Output the [x, y] coordinate of the center of the cell containing the given text.  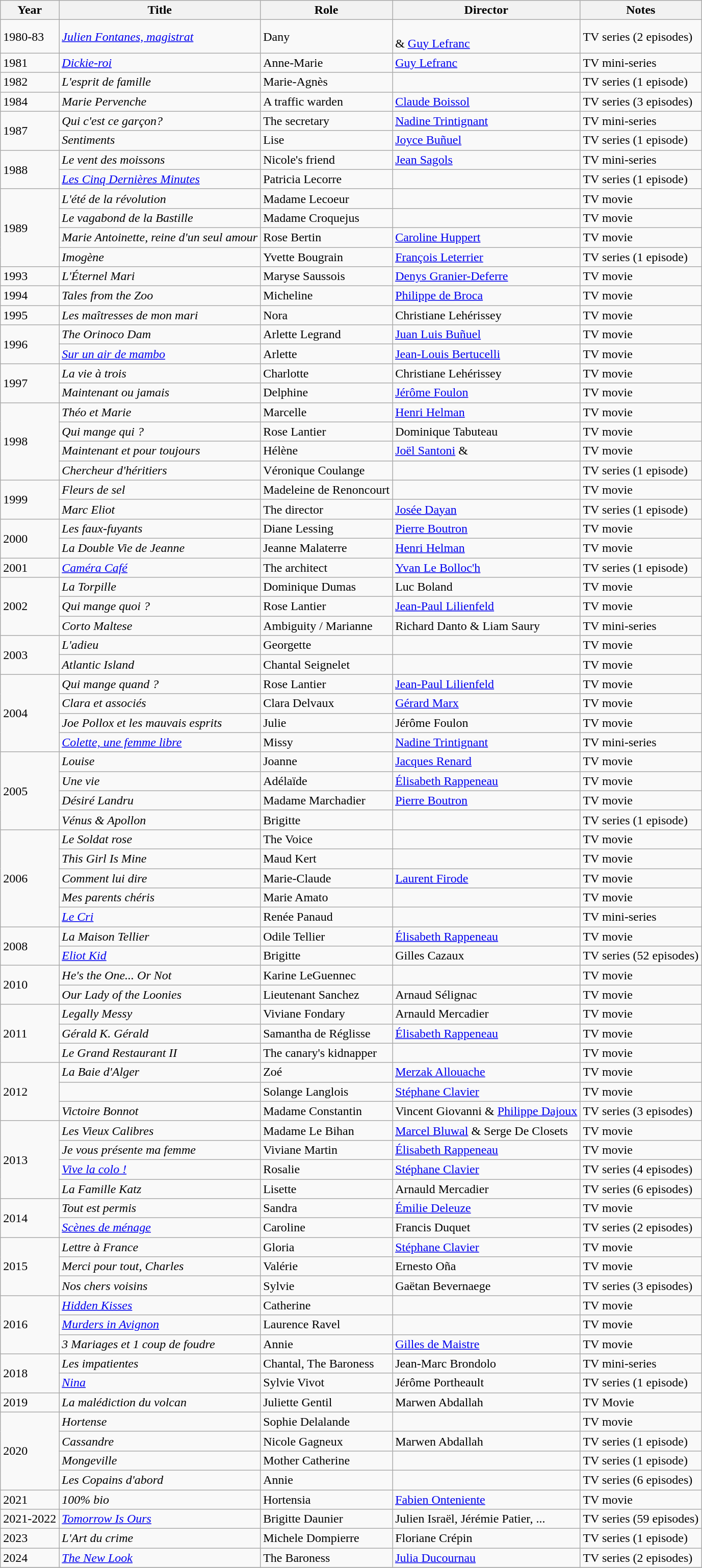
The Orinoco Dam [160, 335]
2016 [30, 1325]
L'Art du crime [160, 1538]
La Double Vie de Jeanne [160, 548]
Yvan Le Bolloc'h [486, 568]
1982 [30, 82]
Delphine [326, 393]
La malédiction du volcan [160, 1402]
Renée Panaud [326, 917]
Atlantic Island [160, 665]
Merci pour tout, Charles [160, 1267]
Une vie [160, 781]
A traffic warden [326, 102]
Charlotte [326, 373]
Title [160, 10]
Laurence Ravel [326, 1325]
2019 [30, 1402]
2001 [30, 568]
Marie-Claude [326, 878]
Philippe de Broca [486, 296]
Vénus & Apollon [160, 820]
Maintenant ou jamais [160, 393]
Maryse Saussois [326, 276]
Julien Israël, Jérémie Patier, ... [486, 1519]
Victoire Bonnot [160, 1111]
Lisette [326, 1189]
Arlette Legrand [326, 335]
Zoé [326, 1072]
1997 [30, 383]
Josée Dayan [486, 509]
Eliot Kid [160, 956]
Émilie Deleuze [486, 1208]
Gérald K. Gérald [160, 1033]
Our Lady of the Loonies [160, 995]
Julie [326, 723]
Catherine [326, 1305]
Qui mange qui ? [160, 432]
Madame Le Bihan [326, 1130]
La Famille Katz [160, 1189]
2013 [30, 1159]
Year [30, 10]
Georgette [326, 645]
Gilles Cazaux [486, 956]
100% bio [160, 1499]
Désiré Landru [160, 800]
Jean Sagols [486, 160]
3 Mariages et 1 coup de foudre [160, 1344]
1981 [30, 63]
La vie à trois [160, 373]
L'adieu [160, 645]
Marie-Agnès [326, 82]
Sylvie [326, 1286]
La Maison Tellier [160, 937]
Nora [326, 315]
1995 [30, 315]
Je vous présente ma femme [160, 1150]
Merzak Allouache [486, 1072]
Michele Dompierre [326, 1538]
Caroline [326, 1228]
The Baroness [326, 1558]
Fabien Onteniente [486, 1499]
Sophie Delalande [326, 1422]
Le vent des moissons [160, 160]
2003 [30, 655]
La Torpille [160, 587]
TV series (4 episodes) [641, 1169]
Gérard Marx [486, 703]
Joyce Buñuel [486, 140]
Vive la colo ! [160, 1169]
Joanne [326, 762]
Théo et Marie [160, 412]
Louise [160, 762]
Les faux-fuyants [160, 528]
Sur un air de mambo [160, 354]
He's the One... Or Not [160, 975]
Julia Ducournau [486, 1558]
Imogène [160, 257]
Madame Marchadier [326, 800]
Brigitte Daunier [326, 1519]
TV series (52 episodes) [641, 956]
Samantha de Réglisse [326, 1033]
Madame Lecoeur [326, 198]
Notes [641, 10]
Floriane Crépin [486, 1538]
Colette, une femme libre [160, 742]
1999 [30, 499]
Qui mange quoi ? [160, 606]
L'Éternel Mari [160, 276]
Marie Pervenche [160, 102]
Ambiguity / Marianne [326, 626]
Karine LeGuennec [326, 975]
Yvette Bougrain [326, 257]
2021 [30, 1499]
The Voice [326, 839]
Caméra Café [160, 568]
Marie Antoinette, reine d'un seul amour [160, 237]
Lieutenant Sanchez [326, 995]
Rosalie [326, 1169]
Claude Boissol [486, 102]
Hélène [326, 451]
Francis Duquet [486, 1228]
Dominique Dumas [326, 587]
François Leterrier [486, 257]
1998 [30, 441]
Laurent Firode [486, 878]
The director [326, 509]
Madame Croquejus [326, 218]
Nicole Gagneux [326, 1441]
2024 [30, 1558]
Dominique Tabuteau [486, 432]
1994 [30, 296]
Adélaïde [326, 781]
Nina [160, 1383]
Mongeville [160, 1460]
Marcel Bluwal & Serge De Closets [486, 1130]
Mes parents chéris [160, 898]
Jacques Renard [486, 762]
Missy [326, 742]
Les Cinq Dernières Minutes [160, 179]
Marcelle [326, 412]
Madeleine de Renoncourt [326, 490]
Lise [326, 140]
2012 [30, 1092]
L'esprit de famille [160, 82]
Qui mange quand ? [160, 684]
1989 [30, 227]
Director [486, 10]
Gilles de Maistre [486, 1344]
Arnaud Sélignac [486, 995]
Le Grand Restaurant II [160, 1053]
Marc Eliot [160, 509]
Gaëtan Bevernaege [486, 1286]
Valérie [326, 1267]
The New Look [160, 1558]
Juliette Gentil [326, 1402]
The architect [326, 568]
Chantal, The Baroness [326, 1363]
Murders in Avignon [160, 1325]
2021-2022 [30, 1519]
Clara Delvaux [326, 703]
Ernesto Oña [486, 1267]
Jean-Marc Brondolo [486, 1363]
The secretary [326, 121]
Clara et associés [160, 703]
Role [326, 10]
1988 [30, 169]
Rose Bertin [326, 237]
Lettre à France [160, 1247]
2014 [30, 1218]
Gloria [326, 1247]
Legally Messy [160, 1014]
2010 [30, 985]
2018 [30, 1373]
Denys Granier-Deferre [486, 276]
Guy Lefranc [486, 63]
Juan Luis Buñuel [486, 335]
Nicole's friend [326, 160]
Anne-Marie [326, 63]
& Guy Lefranc [486, 37]
2015 [30, 1267]
2004 [30, 713]
Micheline [326, 296]
Jean-Louis Bertucelli [486, 354]
Hortensia [326, 1499]
Véronique Coulange [326, 470]
Chantal Seignelet [326, 665]
1984 [30, 102]
1993 [30, 276]
TV series (59 episodes) [641, 1519]
Luc Boland [486, 587]
Cassandre [160, 1441]
Les Vieux Calibres [160, 1130]
2020 [30, 1451]
Madame Constantin [326, 1111]
L'été de la révolution [160, 198]
Arlette [326, 354]
Le vagabond de la Bastille [160, 218]
La Baie d'Alger [160, 1072]
Caroline Huppert [486, 237]
2011 [30, 1033]
Sentiments [160, 140]
Richard Danto & Liam Saury [486, 626]
Viviane Martin [326, 1150]
Dickie-roi [160, 63]
This Girl Is Mine [160, 858]
Tout est permis [160, 1208]
Patricia Lecorre [326, 179]
2008 [30, 946]
Fleurs de sel [160, 490]
Hortense [160, 1422]
1996 [30, 344]
Sandra [326, 1208]
Les impatientes [160, 1363]
Corto Maltese [160, 626]
Marie Amato [326, 898]
Les Copains d'abord [160, 1480]
Dany [326, 37]
Chercheur d'héritiers [160, 470]
Vincent Giovanni & Philippe Dajoux [486, 1111]
Nos chers voisins [160, 1286]
Sylvie Vivot [326, 1383]
Scènes de ménage [160, 1228]
Solange Langlois [326, 1092]
Joe Pollox et les mauvais esprits [160, 723]
Julien Fontanes, magistrat [160, 37]
TV Movie [641, 1402]
1980-83 [30, 37]
Jeanne Malaterre [326, 548]
Diane Lessing [326, 528]
Le Soldat rose [160, 839]
Qui c'est ce garçon? [160, 121]
2006 [30, 878]
2002 [30, 606]
Comment lui dire [160, 878]
2000 [30, 538]
2005 [30, 791]
Jérôme Portheault [486, 1383]
Maud Kert [326, 858]
Le Cri [160, 917]
Mother Catherine [326, 1460]
Les maîtresses de mon mari [160, 315]
Maintenant et pour toujours [160, 451]
Odile Tellier [326, 937]
Tales from the Zoo [160, 296]
Tomorrow Is Ours [160, 1519]
Hidden Kisses [160, 1305]
The canary's kidnapper [326, 1053]
Viviane Fondary [326, 1014]
Joël Santoni & [486, 451]
1987 [30, 131]
2023 [30, 1538]
